Return [x, y] of the center of cell containing provided text 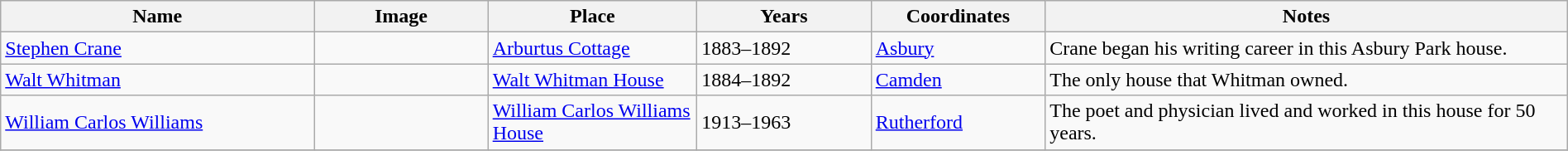
1913–1963 [784, 123]
Stephen Crane [157, 48]
Crane began his writing career in this Asbury Park house. [1307, 48]
Image [401, 17]
Years [784, 17]
The only house that Whitman owned. [1307, 80]
The poet and physician lived and worked in this house for 50 years. [1307, 123]
William Carlos Williams [157, 123]
Arburtus Cottage [592, 48]
Asbury [958, 48]
Name [157, 17]
Walt Whitman [157, 80]
Place [592, 17]
1884–1892 [784, 80]
William Carlos Williams House [592, 123]
Rutherford [958, 123]
Notes [1307, 17]
Walt Whitman House [592, 80]
1883–1892 [784, 48]
Coordinates [958, 17]
Camden [958, 80]
